Provide the [x, y] coordinate of the cell's center where the given text is located.  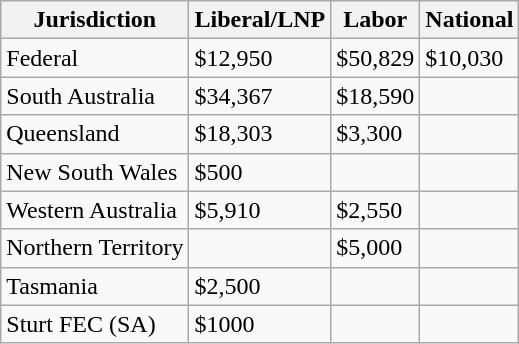
Western Australia [95, 210]
Queensland [95, 134]
$18,303 [260, 134]
$2,550 [376, 210]
$10,030 [470, 58]
Federal [95, 58]
$2,500 [260, 286]
$18,590 [376, 96]
$5,000 [376, 248]
South Australia [95, 96]
$5,910 [260, 210]
Labor [376, 20]
New South Wales [95, 172]
Tasmania [95, 286]
National [470, 20]
$34,367 [260, 96]
$500 [260, 172]
Northern Territory [95, 248]
Liberal/LNP [260, 20]
Jurisdiction [95, 20]
Sturt FEC (SA) [95, 324]
$3,300 [376, 134]
$12,950 [260, 58]
$1000 [260, 324]
$50,829 [376, 58]
